Pinpoint the cell where the given text exists, returning its (X, Y) midpoint coordinate. 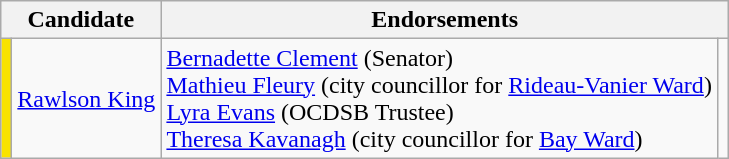
Endorsements (445, 20)
Candidate (81, 20)
Rawlson King (86, 98)
